Detect which cell encompasses the target text, then output its [X, Y] center coordinate. 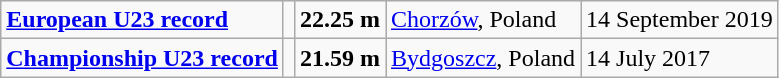
Championship U23 record [142, 58]
Chorzów, Poland [484, 20]
Bydgoszcz, Poland [484, 58]
22.25 m [340, 20]
European U23 record [142, 20]
21.59 m [340, 58]
14 July 2017 [680, 58]
14 September 2019 [680, 20]
